From the cell containing the given text, extract its center point as [x, y] coordinate. 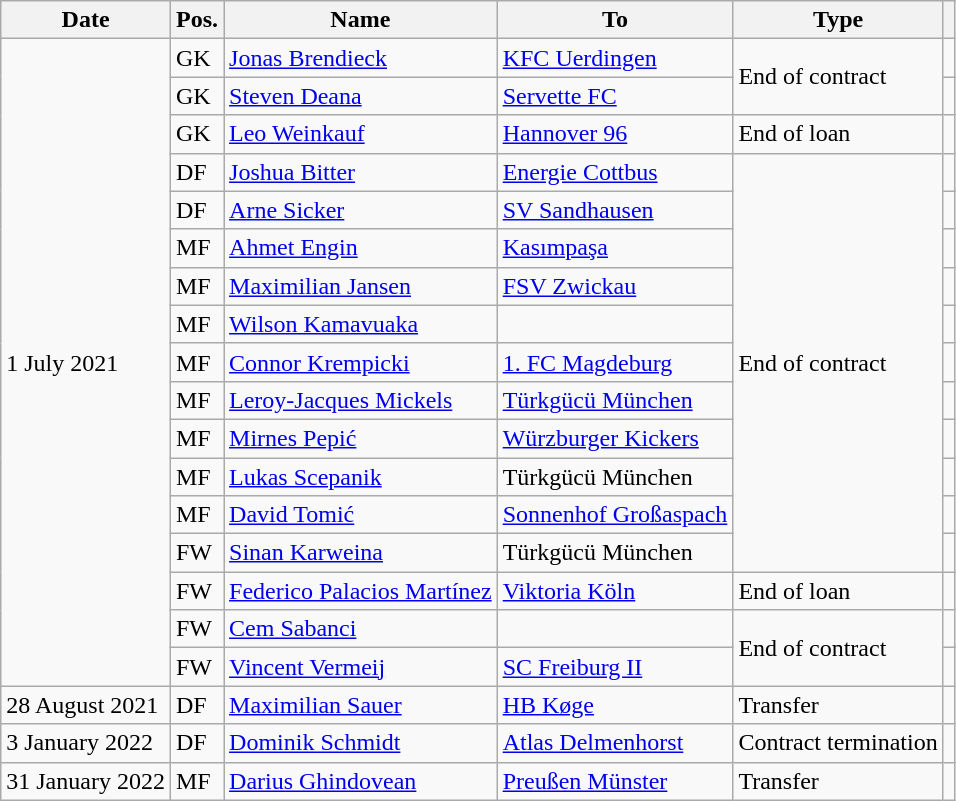
Leroy-Jacques Mickels [361, 400]
Joshua Bitter [361, 172]
Wilson Kamavuaka [361, 324]
28 August 2021 [86, 705]
Contract termination [838, 743]
Vincent Vermeij [361, 667]
Date [86, 20]
FSV Zwickau [615, 286]
Würzburger Kickers [615, 438]
Jonas Brendieck [361, 58]
Maximilian Jansen [361, 286]
SC Freiburg II [615, 667]
Hannover 96 [615, 134]
1 July 2021 [86, 362]
Energie Cottbus [615, 172]
Steven Deana [361, 96]
Sonnenhof Großaspach [615, 515]
Leo Weinkauf [361, 134]
HB Køge [615, 705]
Atlas Delmenhorst [615, 743]
Lukas Scepanik [361, 477]
Type [838, 20]
Ahmet Engin [361, 248]
Maximilian Sauer [361, 705]
31 January 2022 [86, 781]
David Tomić [361, 515]
SV Sandhausen [615, 210]
Sinan Karweina [361, 553]
Preußen Münster [615, 781]
Federico Palacios Martínez [361, 591]
Dominik Schmidt [361, 743]
3 January 2022 [86, 743]
Connor Krempicki [361, 362]
Arne Sicker [361, 210]
Kasımpaşa [615, 248]
Name [361, 20]
Viktoria Köln [615, 591]
Darius Ghindovean [361, 781]
Mirnes Pepić [361, 438]
KFC Uerdingen [615, 58]
Cem Sabanci [361, 629]
1. FC Magdeburg [615, 362]
Servette FC [615, 96]
Pos. [196, 20]
To [615, 20]
